Determine the (x, y) coordinate at the center of the cell enclosing the given text.  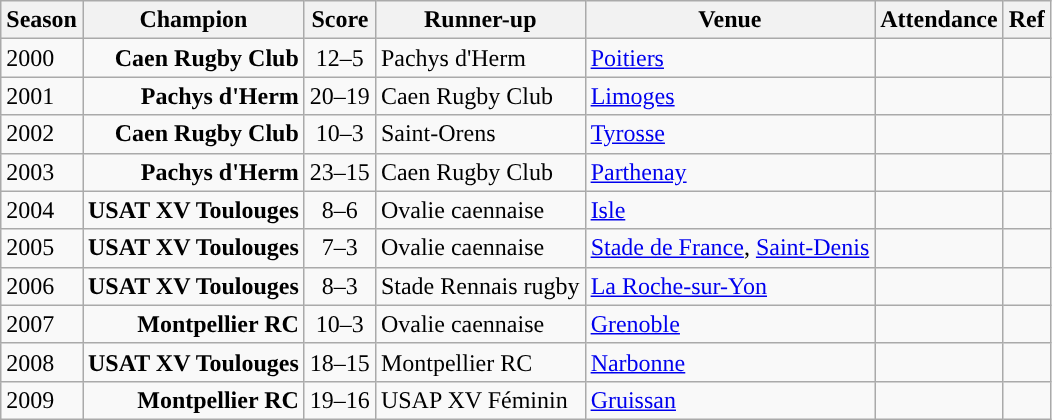
2004 (42, 210)
La Roche-sur-Yon (730, 286)
Champion (193, 20)
2003 (42, 172)
2007 (42, 324)
18–15 (340, 362)
Grenoble (730, 324)
2006 (42, 286)
2009 (42, 400)
Gruissan (730, 400)
Saint-Orens (480, 134)
Isle (730, 210)
2005 (42, 248)
Tyrosse (730, 134)
8–3 (340, 286)
Limoges (730, 96)
Venue (730, 20)
Runner-up (480, 20)
Ref (1026, 20)
2002 (42, 134)
Attendance (939, 20)
12–5 (340, 58)
Parthenay (730, 172)
Season (42, 20)
Stade Rennais rugby (480, 286)
19–16 (340, 400)
Narbonne (730, 362)
20–19 (340, 96)
2008 (42, 362)
8–6 (340, 210)
Poitiers (730, 58)
2001 (42, 96)
USAP XV Féminin (480, 400)
23–15 (340, 172)
2000 (42, 58)
Stade de France, Saint-Denis (730, 248)
7–3 (340, 248)
Score (340, 20)
